Return the [x, y] coordinate for the center point of the cell that contains the specified text.  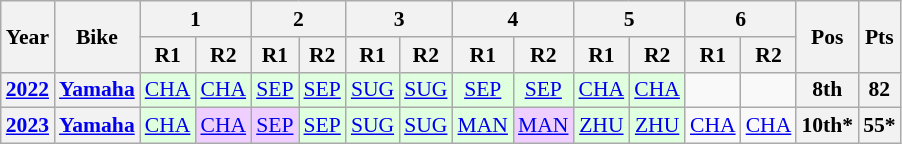
5 [630, 19]
2022 [28, 90]
82 [880, 90]
Year [28, 36]
3 [400, 19]
Bike [97, 36]
55* [880, 126]
2 [298, 19]
8th [827, 90]
1 [196, 19]
2023 [28, 126]
Pts [880, 36]
Pos [827, 36]
4 [512, 19]
6 [740, 19]
10th* [827, 126]
